Pinpoint the cell where the given text exists, returning its [x, y] midpoint coordinate. 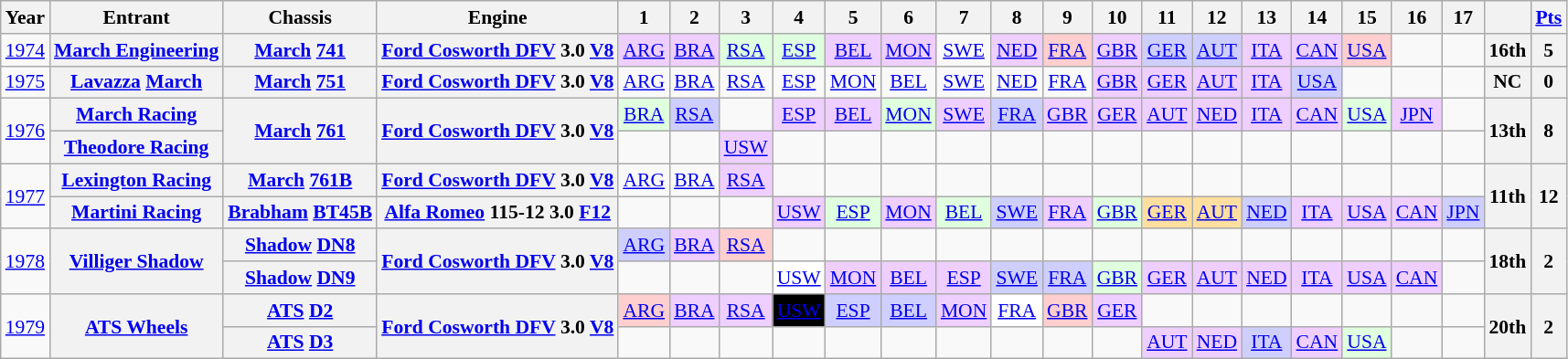
4 [799, 17]
10 [1117, 17]
0 [1549, 82]
1979 [26, 327]
1974 [26, 50]
Lavazza March [136, 82]
1975 [26, 82]
Engine [497, 17]
Villiger Shadow [136, 261]
Lexington Racing [136, 180]
March Racing [136, 115]
NC [1507, 82]
1978 [26, 261]
ATS D3 [300, 343]
13th [1507, 132]
Brabham BT45B [300, 213]
1976 [26, 132]
Alfa Romeo 115-12 3.0 F12 [497, 213]
ATS Wheels [136, 327]
17 [1463, 17]
March Engineering [136, 50]
6 [909, 17]
Pts [1549, 17]
ATS D2 [300, 311]
Theodore Racing [136, 148]
Shadow DN9 [300, 278]
1977 [26, 195]
14 [1317, 17]
1 [644, 17]
Shadow DN8 [300, 246]
18th [1507, 261]
Martini Racing [136, 213]
Entrant [136, 17]
March 751 [300, 82]
March 761B [300, 180]
13 [1266, 17]
March 761 [300, 132]
15 [1366, 17]
March 741 [300, 50]
11th [1507, 195]
11 [1167, 17]
16th [1507, 50]
Chassis [300, 17]
16 [1417, 17]
Year [26, 17]
3 [746, 17]
9 [1068, 17]
7 [964, 17]
20th [1507, 327]
